Identify which cell holds the provided text, then report its [X, Y] central coordinate. 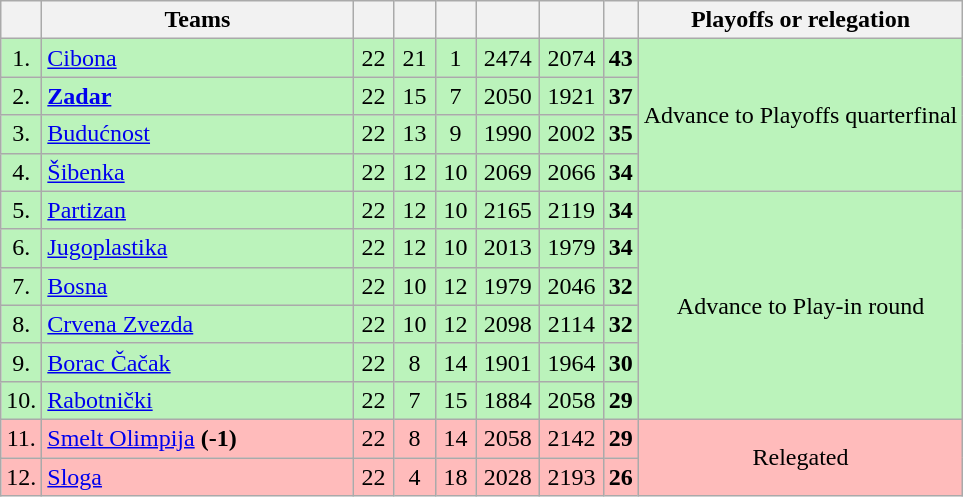
3. [22, 134]
Zadar [198, 96]
Jugoplastika [198, 248]
Sloga [198, 477]
2165 [508, 210]
26 [620, 477]
1921 [572, 96]
4 [414, 477]
Bosna [198, 286]
2474 [508, 58]
2028 [508, 477]
2114 [572, 324]
2013 [508, 248]
Borac Čačak [198, 362]
2. [22, 96]
5. [22, 210]
Smelt Olimpija (-1) [198, 438]
7. [22, 286]
9 [456, 134]
Advance to Play-in round [800, 305]
8. [22, 324]
2050 [508, 96]
21 [414, 58]
1884 [508, 400]
11. [22, 438]
13 [414, 134]
43 [620, 58]
1 [456, 58]
2193 [572, 477]
4. [22, 172]
2098 [508, 324]
2002 [572, 134]
Rabotnički [198, 400]
Šibenka [198, 172]
9. [22, 362]
1901 [508, 362]
Playoffs or relegation [800, 20]
Partizan [198, 210]
2074 [572, 58]
2069 [508, 172]
12. [22, 477]
2119 [572, 210]
Advance to Playoffs quarterfinal [800, 115]
Teams [198, 20]
2066 [572, 172]
30 [620, 362]
6. [22, 248]
1. [22, 58]
10. [22, 400]
35 [620, 134]
Cibona [198, 58]
18 [456, 477]
1964 [572, 362]
2046 [572, 286]
2142 [572, 438]
Budućnost [198, 134]
Relegated [800, 457]
37 [620, 96]
1990 [508, 134]
Crvena Zvezda [198, 324]
